Locate the cell with the specified text and output its [x, y] center coordinate. 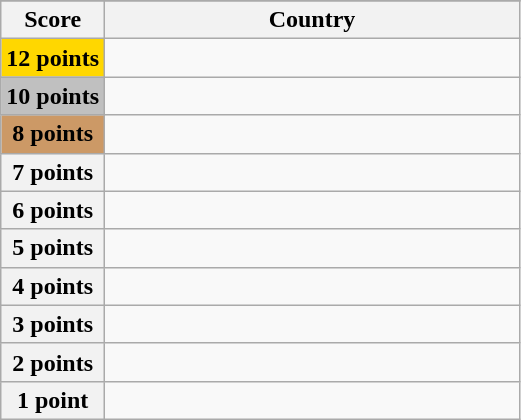
6 points [53, 210]
8 points [53, 134]
4 points [53, 286]
3 points [53, 324]
7 points [53, 172]
5 points [53, 248]
Score [53, 20]
10 points [53, 96]
12 points [53, 58]
1 point [53, 400]
2 points [53, 362]
Country [312, 20]
